Extract the [X, Y] coordinate from the center of the cell holding the provided text.  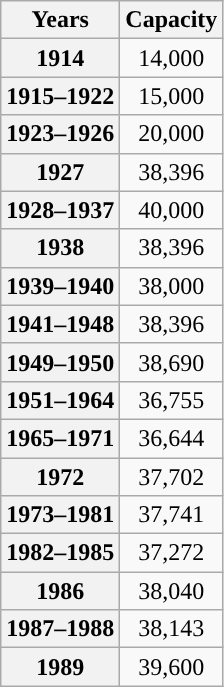
40,000 [172, 210]
1989 [60, 667]
1949–1950 [60, 362]
37,702 [172, 477]
1927 [60, 172]
38,143 [172, 629]
1987–1988 [60, 629]
39,600 [172, 667]
1973–1981 [60, 515]
Capacity [172, 20]
1923–1926 [60, 134]
15,000 [172, 96]
1915–1922 [60, 96]
1941–1948 [60, 324]
1986 [60, 591]
37,741 [172, 515]
1914 [60, 58]
1982–1985 [60, 553]
1938 [60, 248]
37,272 [172, 553]
38,040 [172, 591]
38,690 [172, 362]
36,644 [172, 438]
1951–1964 [60, 400]
14,000 [172, 58]
1965–1971 [60, 438]
38,000 [172, 286]
1928–1937 [60, 210]
1972 [60, 477]
1939–1940 [60, 286]
Years [60, 20]
36,755 [172, 400]
20,000 [172, 134]
